Scan for the cell matching the given text and deliver its (X, Y) coordinate at center. 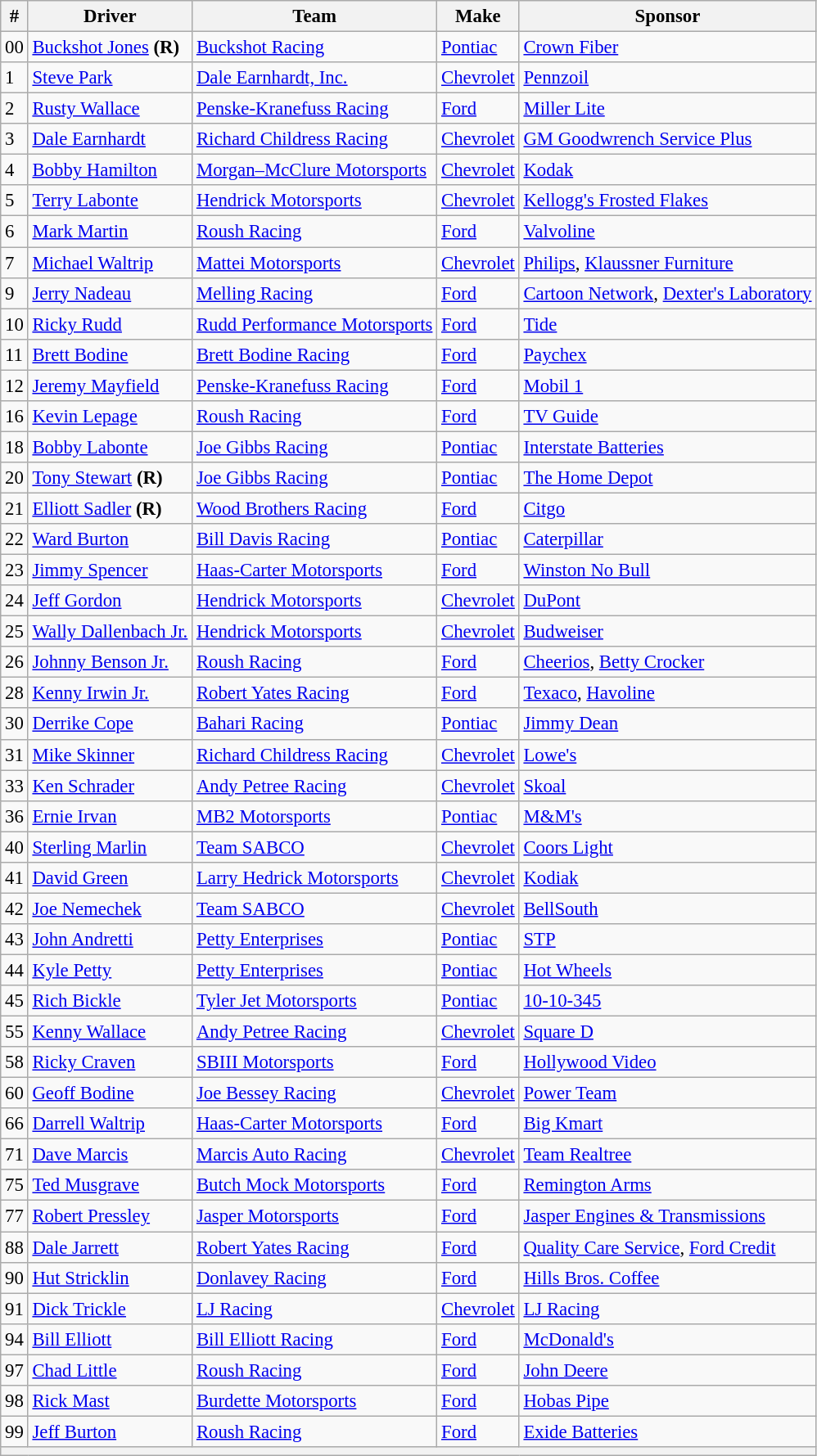
Hobas Pipe (668, 1401)
Darrell Waltrip (110, 1124)
Burdette Motorsports (314, 1401)
Steve Park (110, 78)
DuPont (668, 601)
30 (15, 724)
Dick Trickle (110, 1309)
Winston No Bull (668, 570)
Skoal (668, 786)
Crown Fiber (668, 47)
Driver (110, 16)
Paychex (668, 354)
66 (15, 1124)
Quality Care Service, Ford Credit (668, 1247)
Sponsor (668, 16)
Larry Hedrick Motorsports (314, 878)
1 (15, 78)
24 (15, 601)
Johnny Benson Jr. (110, 662)
26 (15, 662)
Remington Arms (668, 1186)
Buckshot Racing (314, 47)
18 (15, 447)
77 (15, 1216)
Buckshot Jones (R) (110, 47)
SBIII Motorsports (314, 1062)
Mobil 1 (668, 385)
98 (15, 1401)
Rick Mast (110, 1401)
Elliott Sadler (R) (110, 508)
Budweiser (668, 632)
Square D (668, 1032)
Rudd Performance Motorsports (314, 324)
5 (15, 201)
21 (15, 508)
Bill Davis Racing (314, 539)
David Green (110, 878)
# (15, 16)
BellSouth (668, 908)
John Deere (668, 1370)
Valvoline (668, 232)
Bill Elliott Racing (314, 1339)
00 (15, 47)
Dave Marcis (110, 1155)
Caterpillar (668, 539)
Citgo (668, 508)
Cartoon Network, Dexter's Laboratory (668, 293)
Jimmy Dean (668, 724)
12 (15, 385)
16 (15, 417)
Hot Wheels (668, 970)
Kellogg's Frosted Flakes (668, 201)
9 (15, 293)
90 (15, 1278)
Michael Waltrip (110, 263)
Rusty Wallace (110, 109)
Dale Earnhardt (110, 139)
10 (15, 324)
Terry Labonte (110, 201)
28 (15, 693)
Kyle Petty (110, 970)
Butch Mock Motorsports (314, 1186)
Morgan–McClure Motorsports (314, 170)
Ken Schrader (110, 786)
Geoff Bodine (110, 1093)
Ricky Rudd (110, 324)
40 (15, 847)
McDonald's (668, 1339)
Cheerios, Betty Crocker (668, 662)
Kevin Lepage (110, 417)
Jeff Gordon (110, 601)
36 (15, 816)
Derrike Cope (110, 724)
Team (314, 16)
Texaco, Havoline (668, 693)
Joe Nemechek (110, 908)
Kenny Irwin Jr. (110, 693)
Chad Little (110, 1370)
Marcis Auto Racing (314, 1155)
60 (15, 1093)
Kenny Wallace (110, 1032)
Jerry Nadeau (110, 293)
Tony Stewart (R) (110, 478)
Bill Elliott (110, 1339)
25 (15, 632)
Bahari Racing (314, 724)
Dale Earnhardt, Inc. (314, 78)
99 (15, 1431)
20 (15, 478)
94 (15, 1339)
Tyler Jet Motorsports (314, 1001)
11 (15, 354)
Mike Skinner (110, 755)
Jasper Engines & Transmissions (668, 1216)
Ernie Irvan (110, 816)
Melling Racing (314, 293)
Ted Musgrave (110, 1186)
Hollywood Video (668, 1062)
Jeff Burton (110, 1431)
Wood Brothers Racing (314, 508)
Sterling Marlin (110, 847)
Wally Dallenbach Jr. (110, 632)
Make (478, 16)
Jasper Motorsports (314, 1216)
55 (15, 1032)
Mattei Motorsports (314, 263)
33 (15, 786)
2 (15, 109)
Ricky Craven (110, 1062)
58 (15, 1062)
22 (15, 539)
Miller Lite (668, 109)
Joe Bessey Racing (314, 1093)
Lowe's (668, 755)
Power Team (668, 1093)
75 (15, 1186)
Mark Martin (110, 232)
Bobby Labonte (110, 447)
Hills Bros. Coffee (668, 1278)
4 (15, 170)
88 (15, 1247)
Coors Light (668, 847)
7 (15, 263)
Interstate Batteries (668, 447)
Jeremy Mayfield (110, 385)
Robert Pressley (110, 1216)
Dale Jarrett (110, 1247)
45 (15, 1001)
Exide Batteries (668, 1431)
Bobby Hamilton (110, 170)
Hut Stricklin (110, 1278)
Brett Bodine (110, 354)
97 (15, 1370)
41 (15, 878)
91 (15, 1309)
Ward Burton (110, 539)
Tide (668, 324)
44 (15, 970)
STP (668, 940)
43 (15, 940)
Rich Bickle (110, 1001)
Pennzoil (668, 78)
Kodiak (668, 878)
3 (15, 139)
John Andretti (110, 940)
Jimmy Spencer (110, 570)
10-10-345 (668, 1001)
Kodak (668, 170)
MB2 Motorsports (314, 816)
31 (15, 755)
6 (15, 232)
Team Realtree (668, 1155)
The Home Depot (668, 478)
Big Kmart (668, 1124)
71 (15, 1155)
Donlavey Racing (314, 1278)
Brett Bodine Racing (314, 354)
Philips, Klaussner Furniture (668, 263)
42 (15, 908)
23 (15, 570)
GM Goodwrench Service Plus (668, 139)
TV Guide (668, 417)
M&M's (668, 816)
